Scan for the cell matching the given text and deliver its [x, y] coordinate at center. 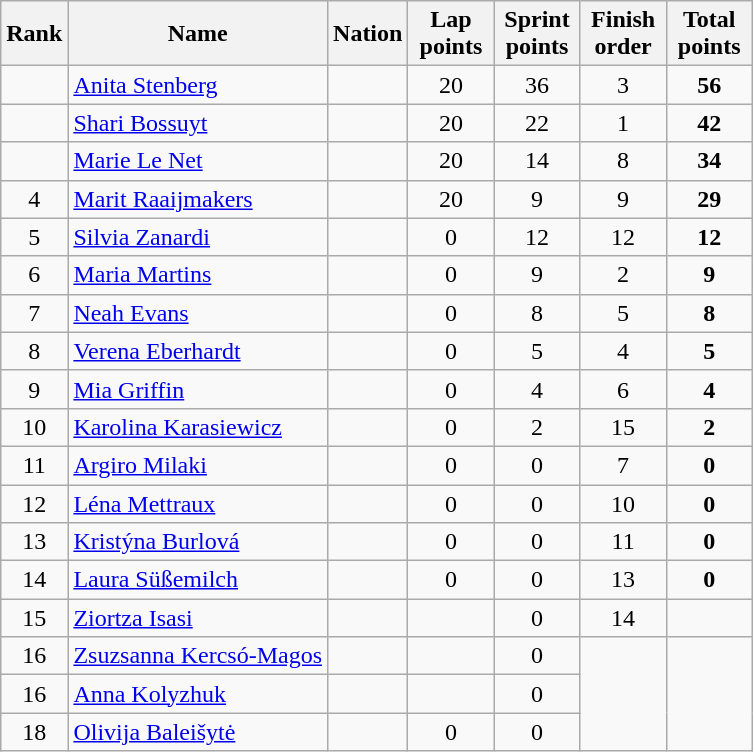
Marie Le Net [198, 161]
Argiro Milaki [198, 465]
Shari Bossuyt [198, 123]
Maria Martins [198, 275]
3 [623, 85]
1 [623, 123]
Neah Evans [198, 313]
Silvia Zanardi [198, 237]
Nation [368, 34]
Ziortza Isasi [198, 618]
Anna Kolyzhuk [198, 694]
Léna Mettraux [198, 503]
Kristýna Burlová [198, 542]
Laura Süßemilch [198, 580]
Olivija Baleišytė [198, 732]
Mia Griffin [198, 389]
Karolina Karasiewicz [198, 427]
Verena Eberhardt [198, 351]
36 [537, 85]
18 [34, 732]
Lap points [451, 34]
Name [198, 34]
Total points [709, 34]
Marit Raaijmakers [198, 199]
34 [709, 161]
Anita Stenberg [198, 85]
42 [709, 123]
Rank [34, 34]
Sprint points [537, 34]
29 [709, 199]
22 [537, 123]
56 [709, 85]
Zsuzsanna Kercsó-Magos [198, 656]
Finish order [623, 34]
